Output the (X, Y) coordinate of the center of the cell containing the given text.  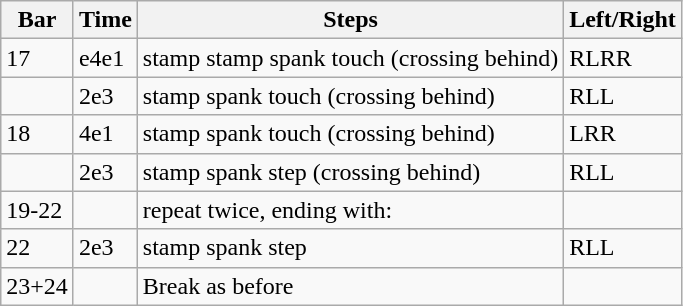
19-22 (38, 210)
Left/Right (623, 20)
17 (38, 58)
stamp spank step (crossing behind) (350, 172)
Bar (38, 20)
e4e1 (105, 58)
4e1 (105, 134)
23+24 (38, 286)
Time (105, 20)
repeat twice, ending with: (350, 210)
18 (38, 134)
LRR (623, 134)
Break as before (350, 286)
RLRR (623, 58)
22 (38, 248)
Steps (350, 20)
stamp stamp spank touch (crossing behind) (350, 58)
stamp spank step (350, 248)
